Pinpoint the cell where the given text exists, returning its (x, y) midpoint coordinate. 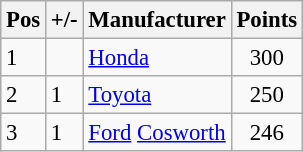
300 (266, 58)
246 (266, 133)
3 (24, 133)
Points (266, 20)
Toyota (157, 95)
250 (266, 95)
+/- (65, 20)
Honda (157, 58)
2 (24, 95)
Manufacturer (157, 20)
Ford Cosworth (157, 133)
Pos (24, 20)
